Return the [X, Y] coordinate for the center point of the cell that contains the specified text.  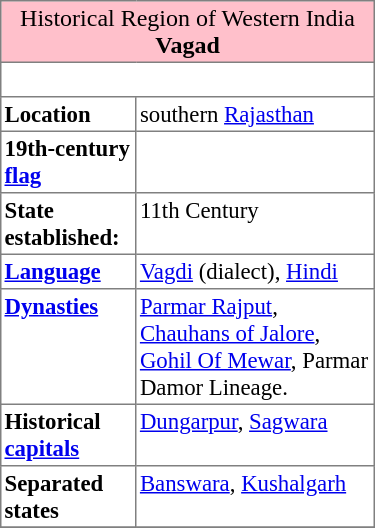
Vagdi (dialect), Hindi [255, 271]
Parmar Rajput, Chauhans of Jalore, Gohil Of Mewar, Parmar Damor Lineage. [255, 347]
19th-century flag [68, 162]
Dynasties [68, 347]
southern Rajasthan [255, 114]
Language [68, 271]
Separated states [68, 497]
Historical Region of Western IndiaVagad [188, 32]
11th Century [255, 224]
Historical capitals [68, 435]
Dungarpur, Sagwara [255, 435]
Banswara, Kushalgarh [255, 497]
State established: [68, 224]
Location [68, 114]
